Capture the cell that displays the provided text and extract its (x, y) central coordinate. 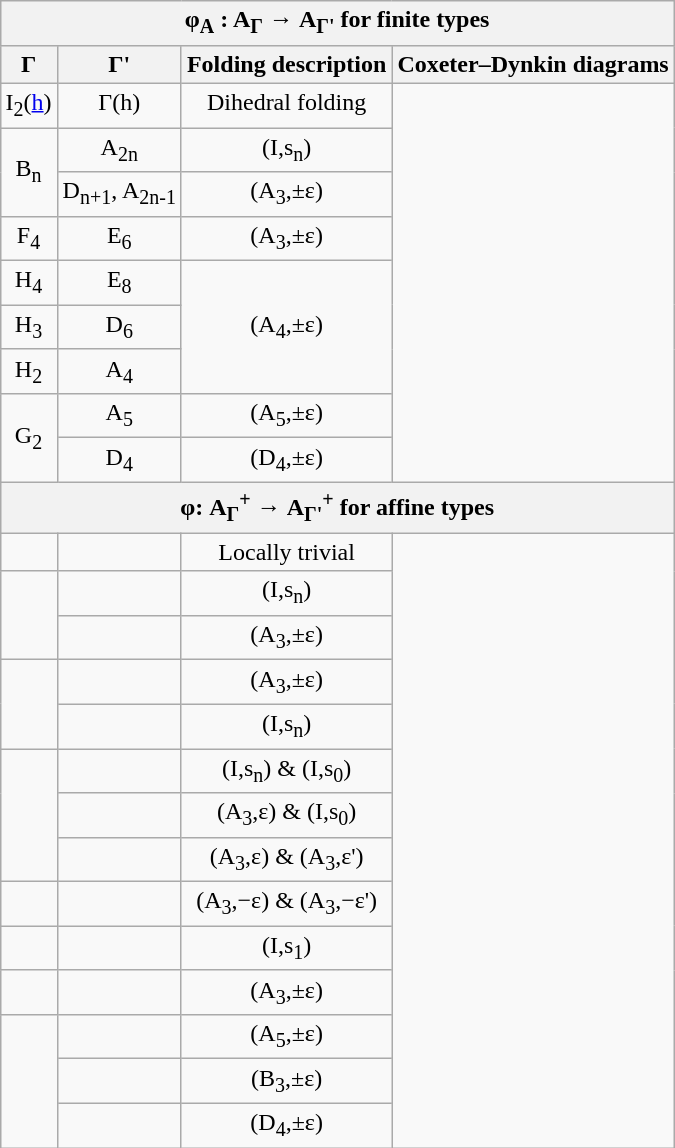
A2n (119, 150)
D4 (119, 460)
A5 (119, 416)
(B3,±ε) (286, 1081)
Coxeter–Dynkin diagrams (533, 64)
Γ(h) (119, 105)
Folding description (286, 64)
H3 (28, 327)
E8 (119, 283)
φ: AΓ+ → AΓ'+ for affine types (337, 508)
(I,sn) & (I,s0) (286, 771)
Bn (28, 172)
Dn+1, A2n-1 (119, 194)
(A3,ε) & (A3,ε') (286, 859)
(I,s1) (286, 948)
A4 (119, 371)
E6 (119, 238)
Γ (28, 64)
(A4,±ε) (286, 328)
D6 (119, 327)
(A3,ε) & (I,s0) (286, 815)
H2 (28, 371)
F4 (28, 238)
Dihedral folding (286, 105)
I2(h) (28, 105)
Locally trivial (286, 552)
G2 (28, 438)
Γ' (119, 64)
H4 (28, 283)
φA : AΓ → AΓ' for finite types (337, 23)
(A3,−ε) & (A3,−ε') (286, 904)
